Identify which cell holds the provided text, then report its (x, y) central coordinate. 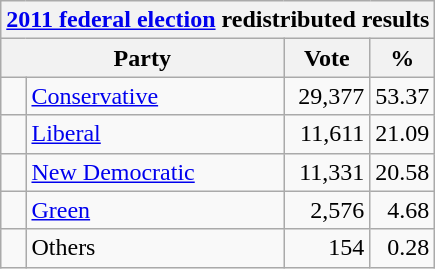
4.68 (402, 210)
Conservative (155, 96)
154 (327, 248)
New Democratic (155, 172)
2,576 (327, 210)
11,611 (327, 134)
Others (155, 248)
53.37 (402, 96)
% (402, 58)
11,331 (327, 172)
Party (142, 58)
20.58 (402, 172)
2011 federal election redistributed results (218, 20)
Green (155, 210)
29,377 (327, 96)
0.28 (402, 248)
Liberal (155, 134)
Vote (327, 58)
21.09 (402, 134)
